Locate the cell with the specified text and output its (X, Y) center coordinate. 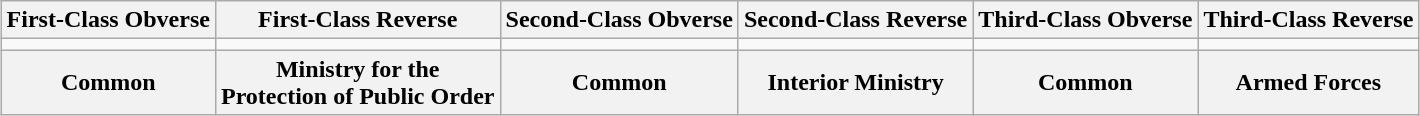
Second-Class Reverse (855, 20)
Third-Class Obverse (1086, 20)
Ministry for theProtection of Public Order (358, 82)
First-Class Reverse (358, 20)
Second-Class Obverse (619, 20)
Third-Class Reverse (1308, 20)
First-Class Obverse (108, 20)
Interior Ministry (855, 82)
Armed Forces (1308, 82)
